Output the (x, y) coordinate of the center of the cell containing the given text.  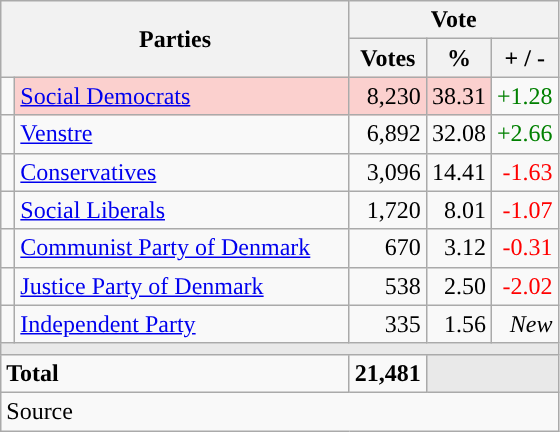
Independent Party (182, 324)
-2.02 (524, 286)
1,720 (388, 210)
-0.31 (524, 248)
14.41 (458, 172)
New (524, 324)
8,230 (388, 96)
Source (280, 411)
1.56 (458, 324)
3.12 (458, 248)
8.01 (458, 210)
Justice Party of Denmark (182, 286)
Total (176, 373)
335 (388, 324)
670 (388, 248)
Parties (176, 39)
6,892 (388, 134)
+1.28 (524, 96)
-1.07 (524, 210)
3,096 (388, 172)
Vote (454, 20)
21,481 (388, 373)
+2.66 (524, 134)
+ / - (524, 58)
Communist Party of Denmark (182, 248)
% (458, 58)
2.50 (458, 286)
Votes (388, 58)
38.31 (458, 96)
Social Liberals (182, 210)
Conservatives (182, 172)
Social Democrats (182, 96)
-1.63 (524, 172)
Venstre (182, 134)
32.08 (458, 134)
538 (388, 286)
